Scan for the cell matching the given text and deliver its (X, Y) coordinate at center. 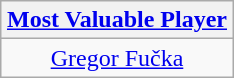
Most Valuable Player (116, 20)
Gregor Fučka (116, 58)
